For the text-containing cell, return its midpoint in [X, Y] coordinate format. 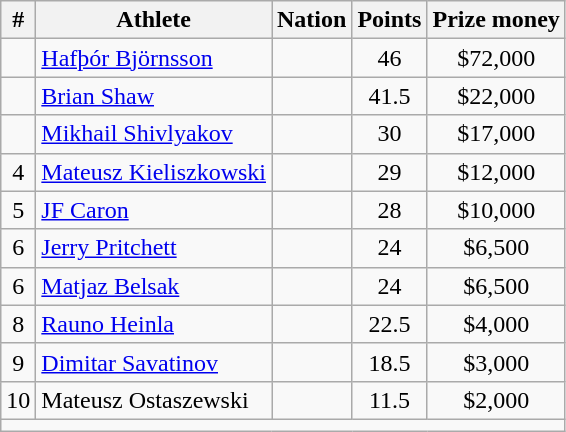
18.5 [390, 362]
JF Caron [154, 210]
$4,000 [496, 324]
Mateusz Ostaszewski [154, 400]
$22,000 [496, 96]
29 [390, 172]
Mateusz Kieliszkowski [154, 172]
9 [18, 362]
30 [390, 134]
$2,000 [496, 400]
$10,000 [496, 210]
22.5 [390, 324]
Athlete [154, 20]
Brian Shaw [154, 96]
Prize money [496, 20]
$3,000 [496, 362]
11.5 [390, 400]
28 [390, 210]
46 [390, 58]
41.5 [390, 96]
4 [18, 172]
Nation [312, 20]
10 [18, 400]
Hafþór Björnsson [154, 58]
$17,000 [496, 134]
# [18, 20]
Matjaz Belsak [154, 286]
Rauno Heinla [154, 324]
$12,000 [496, 172]
$72,000 [496, 58]
Jerry Pritchett [154, 248]
5 [18, 210]
Points [390, 20]
Mikhail Shivlyakov [154, 134]
8 [18, 324]
Dimitar Savatinov [154, 362]
